Search for the cell housing the specified text and yield its (x, y) center coordinate. 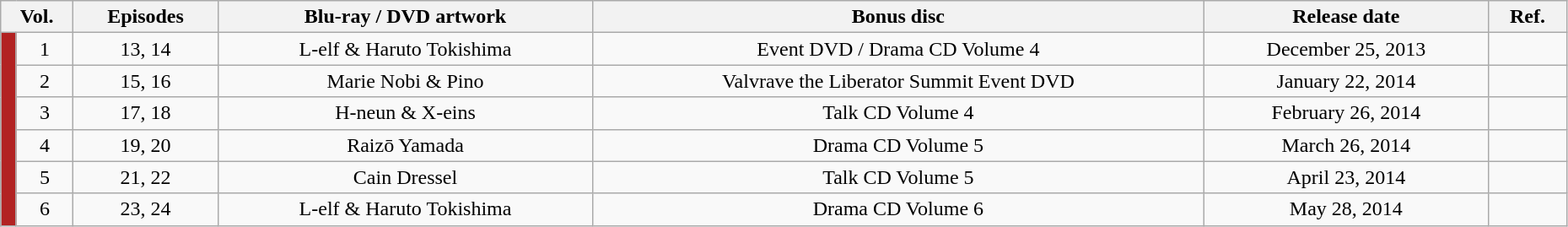
3 (44, 113)
Bonus disc (899, 17)
Ref. (1528, 17)
Episodes (146, 17)
April 23, 2014 (1346, 177)
Event DVD / Drama CD Volume 4 (899, 49)
Raizō Yamada (405, 145)
Cain Dressel (405, 177)
17, 18 (146, 113)
Drama CD Volume 6 (899, 209)
Vol. (37, 17)
2 (44, 81)
Marie Nobi & Pino (405, 81)
Blu-ray / DVD artwork (405, 17)
February 26, 2014 (1346, 113)
23, 24 (146, 209)
May 28, 2014 (1346, 209)
15, 16 (146, 81)
Talk CD Volume 5 (899, 177)
21, 22 (146, 177)
4 (44, 145)
19, 20 (146, 145)
Talk CD Volume 4 (899, 113)
December 25, 2013 (1346, 49)
March 26, 2014 (1346, 145)
H-neun & X-eins (405, 113)
5 (44, 177)
6 (44, 209)
Valvrave the Liberator Summit Event DVD (899, 81)
January 22, 2014 (1346, 81)
Drama CD Volume 5 (899, 145)
Release date (1346, 17)
1 (44, 49)
13, 14 (146, 49)
